Detect which cell encompasses the target text, then output its (x, y) center coordinate. 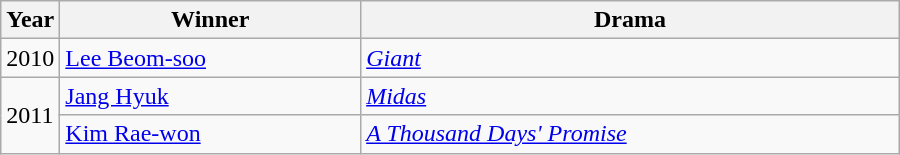
Drama (630, 20)
2011 (30, 115)
2010 (30, 58)
Midas (630, 96)
Kim Rae-won (210, 134)
Lee Beom-soo (210, 58)
Giant (630, 58)
A Thousand Days' Promise (630, 134)
Year (30, 20)
Winner (210, 20)
Jang Hyuk (210, 96)
